Pinpoint the cell where the given text exists, returning its [x, y] midpoint coordinate. 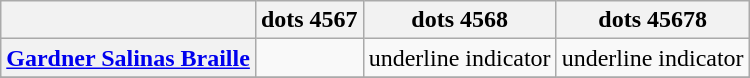
dots 4567 [309, 20]
dots 4568 [460, 20]
Gardner Salinas Braille [128, 58]
dots 45678 [652, 20]
